Output the [x, y] coordinate of the center of the cell containing the given text.  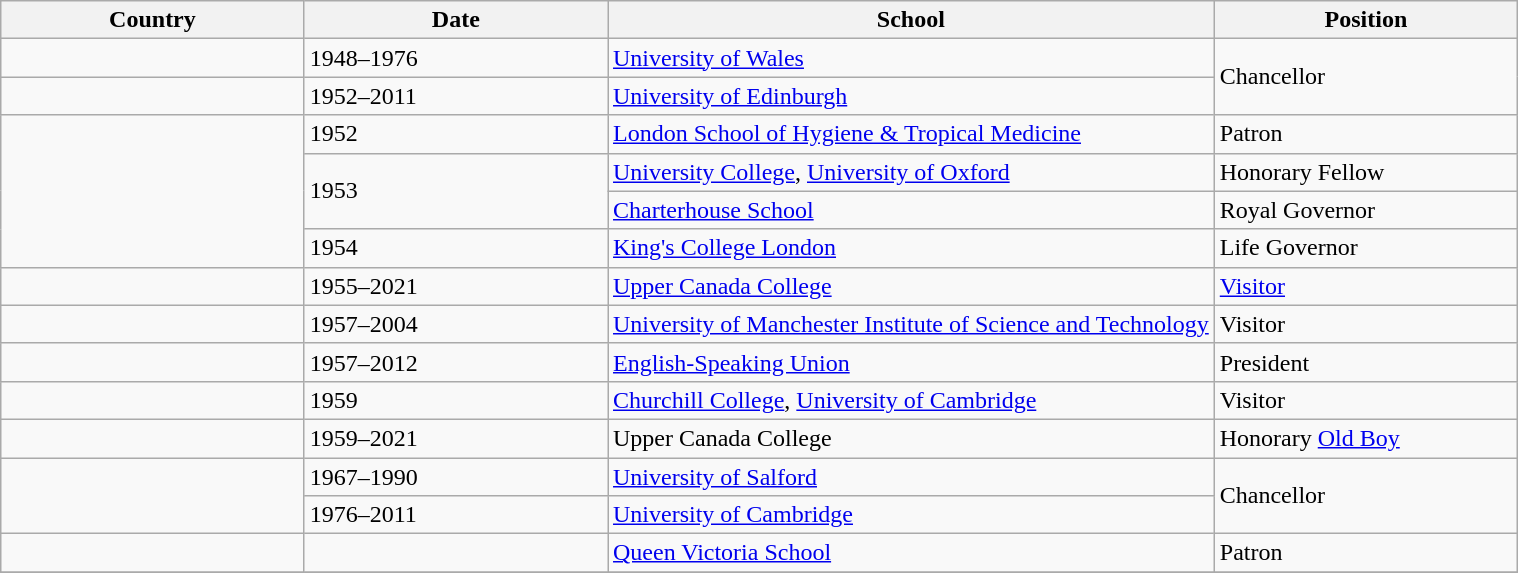
Life Governor [1366, 248]
University of Manchester Institute of Science and Technology [912, 324]
University College, University of Oxford [912, 172]
University of Wales [912, 58]
King's College London [912, 248]
Position [1366, 20]
School [912, 20]
1954 [456, 248]
Honorary Old Boy [1366, 438]
Queen Victoria School [912, 553]
English-Speaking Union [912, 362]
Churchill College, University of Cambridge [912, 400]
Country [152, 20]
1955–2021 [456, 286]
1952 [456, 134]
1959 [456, 400]
University of Salford [912, 477]
President [1366, 362]
University of Cambridge [912, 515]
1976–2011 [456, 515]
1957–2012 [456, 362]
1953 [456, 191]
1952–2011 [456, 96]
Charterhouse School [912, 210]
Honorary Fellow [1366, 172]
1959–2021 [456, 438]
1948–1976 [456, 58]
Date [456, 20]
1957–2004 [456, 324]
1967–1990 [456, 477]
University of Edinburgh [912, 96]
Royal Governor [1366, 210]
London School of Hygiene & Tropical Medicine [912, 134]
